Locate the cell with the specified text and output its (x, y) center coordinate. 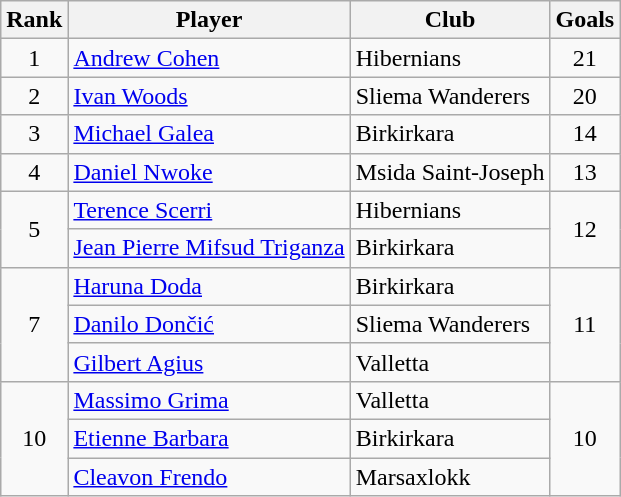
13 (585, 172)
Ivan Woods (209, 96)
11 (585, 324)
Goals (585, 20)
Etienne Barbara (209, 438)
Michael Galea (209, 134)
7 (34, 324)
Massimo Grima (209, 400)
21 (585, 58)
5 (34, 229)
Club (450, 20)
1 (34, 58)
Jean Pierre Mifsud Triganza (209, 248)
4 (34, 172)
Daniel Nwoke (209, 172)
3 (34, 134)
Terence Scerri (209, 210)
20 (585, 96)
Msida Saint-Joseph (450, 172)
Player (209, 20)
2 (34, 96)
12 (585, 229)
14 (585, 134)
Marsaxlokk (450, 477)
Andrew Cohen (209, 58)
Gilbert Agius (209, 362)
Haruna Doda (209, 286)
Cleavon Frendo (209, 477)
Danilo Dončić (209, 324)
Rank (34, 20)
